Capture the cell that displays the provided text and extract its (x, y) central coordinate. 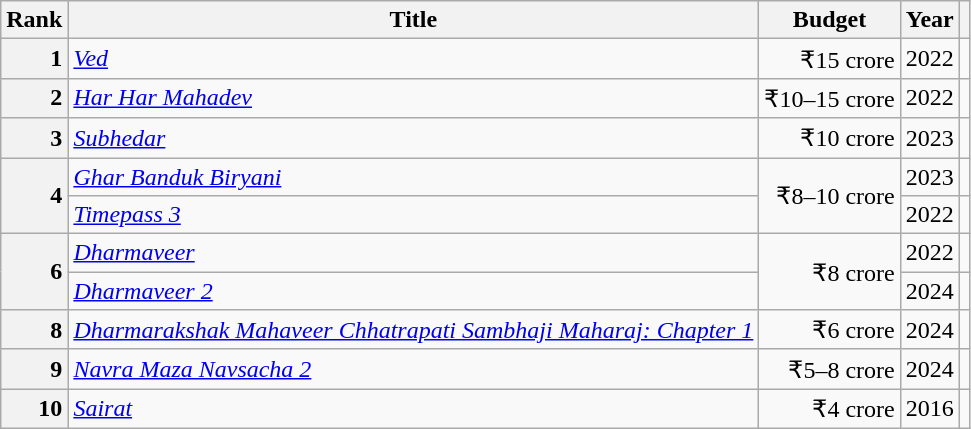
₹5–8 crore (830, 369)
Ved (414, 59)
₹8–10 crore (830, 196)
Har Har Mahadev (414, 98)
Rank (34, 20)
₹10 crore (830, 138)
Navra Maza Navsacha 2 (414, 369)
6 (34, 272)
Timepass 3 (414, 215)
Dharmaveer 2 (414, 291)
Ghar Banduk Biryani (414, 177)
1 (34, 59)
₹10–15 crore (830, 98)
₹4 crore (830, 409)
Sairat (414, 409)
₹8 crore (830, 272)
Title (414, 20)
Subhedar (414, 138)
Budget (830, 20)
Dharmaveer (414, 253)
8 (34, 330)
Year (930, 20)
₹6 crore (830, 330)
2016 (930, 409)
2 (34, 98)
3 (34, 138)
9 (34, 369)
10 (34, 409)
₹15 crore (830, 59)
4 (34, 196)
Dharmarakshak Mahaveer Chhatrapati Sambhaji Maharaj: Chapter 1 (414, 330)
